Extract the [x, y] coordinate from the center of the cell holding the provided text.  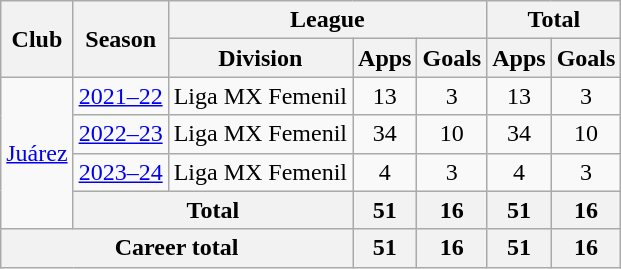
Career total [177, 248]
Juárez [37, 153]
League [328, 20]
Season [120, 39]
2021–22 [120, 96]
Club [37, 39]
2022–23 [120, 134]
Division [260, 58]
2023–24 [120, 172]
